Identify which cell holds the provided text, then report its [X, Y] central coordinate. 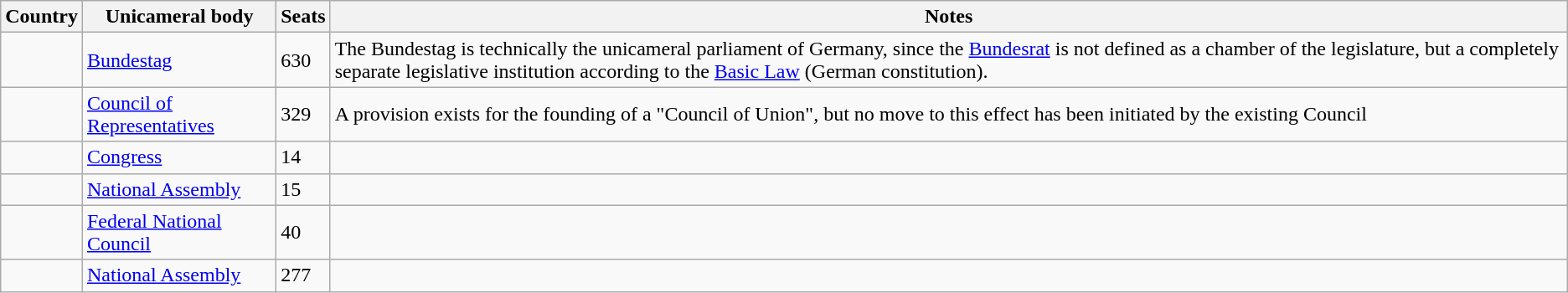
Country [42, 17]
Bundestag [179, 60]
14 [303, 157]
630 [303, 60]
329 [303, 114]
Unicameral body [179, 17]
Notes [948, 17]
40 [303, 233]
Seats [303, 17]
277 [303, 275]
Federal National Council [179, 233]
A provision exists for the founding of a "Council of Union", but no move to this effect has been initiated by the existing Council [948, 114]
15 [303, 189]
Congress [179, 157]
Council of Representatives [179, 114]
